Find where the given text appears and provide that cell's center as [x, y] coordinate. 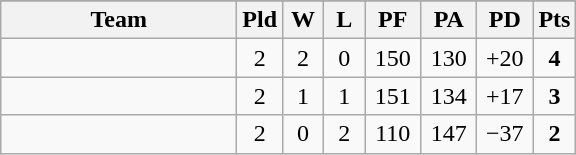
Pts [554, 20]
PF [393, 20]
+20 [505, 58]
134 [449, 96]
Team [119, 20]
−37 [505, 134]
+17 [505, 96]
PD [505, 20]
151 [393, 96]
Pld [260, 20]
147 [449, 134]
L [344, 20]
150 [393, 58]
130 [449, 58]
4 [554, 58]
110 [393, 134]
W [304, 20]
3 [554, 96]
PA [449, 20]
